Find where the given text appears and provide that cell's center as [x, y] coordinate. 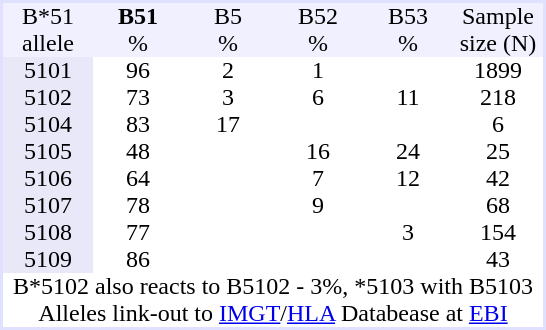
5101 [48, 70]
86 [138, 260]
B*5102 also reacts to B5102 - 3%, *5103 with B5103 [273, 286]
68 [498, 206]
96 [138, 70]
77 [138, 232]
B52 [318, 16]
42 [498, 178]
7 [318, 178]
25 [498, 152]
Sample [498, 16]
size (N) [498, 44]
B53 [408, 16]
154 [498, 232]
5107 [48, 206]
64 [138, 178]
83 [138, 124]
5106 [48, 178]
16 [318, 152]
2 [228, 70]
Alleles link-out to IMGT/HLA Databease at EBI [273, 314]
5109 [48, 260]
1899 [498, 70]
12 [408, 178]
5108 [48, 232]
9 [318, 206]
78 [138, 206]
24 [408, 152]
43 [498, 260]
218 [498, 98]
11 [408, 98]
17 [228, 124]
5102 [48, 98]
5104 [48, 124]
allele [48, 44]
5105 [48, 152]
B51 [138, 16]
73 [138, 98]
48 [138, 152]
B5 [228, 16]
1 [318, 70]
B*51 [48, 16]
